Return (x, y) of the center of cell containing provided text 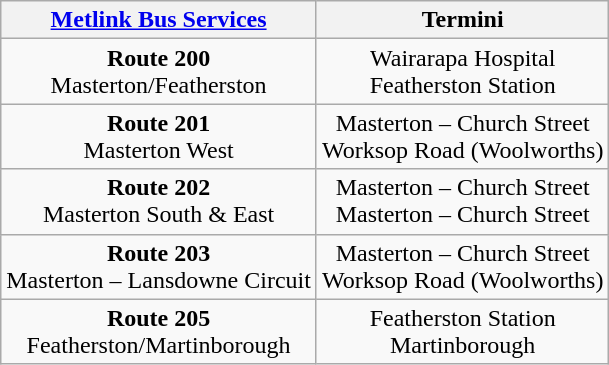
Featherston StationMartinborough (462, 332)
Metlink Bus Services (159, 20)
Route 203Masterton – Lansdowne Circuit (159, 266)
Masterton – Church StreetMasterton – Church Street (462, 202)
Wairarapa HospitalFeatherston Station (462, 72)
Route 205Featherston/Martinborough (159, 332)
Route 200Masterton/Featherston (159, 72)
Termini (462, 20)
Route 201Masterton West (159, 136)
Route 202Masterton South & East (159, 202)
